Capture the cell that displays the provided text and extract its [X, Y] central coordinate. 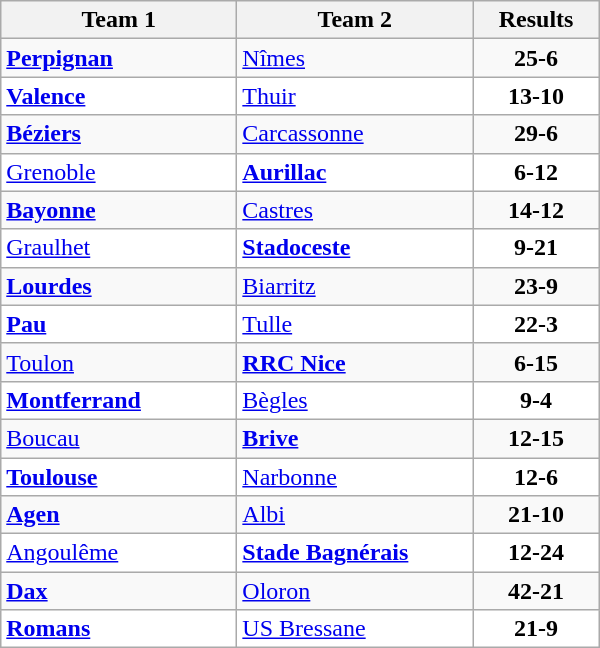
Agen [119, 515]
Bayonne [119, 210]
Toulon [119, 362]
Montferrand [119, 400]
14-12 [536, 210]
Perpignan [119, 58]
Grenoble [119, 172]
Brive [355, 438]
Thuir [355, 96]
Romans [119, 629]
Tulle [355, 324]
Bègles [355, 400]
Carcassonne [355, 134]
42-21 [536, 591]
Stadoceste [355, 248]
22-3 [536, 324]
21-10 [536, 515]
Team 1 [119, 20]
Oloron [355, 591]
Stade Bagnérais [355, 553]
12-6 [536, 477]
13-10 [536, 96]
6-15 [536, 362]
US Bressane [355, 629]
Results [536, 20]
RRC Nice [355, 362]
6-12 [536, 172]
Biarritz [355, 286]
Boucau [119, 438]
12-24 [536, 553]
Béziers [119, 134]
21-9 [536, 629]
9-21 [536, 248]
9-4 [536, 400]
Narbonne [355, 477]
Lourdes [119, 286]
Angoulême [119, 553]
Aurillac [355, 172]
Pau [119, 324]
Nîmes [355, 58]
Team 2 [355, 20]
Graulhet [119, 248]
Toulouse [119, 477]
Valence [119, 96]
29-6 [536, 134]
Dax [119, 591]
23-9 [536, 286]
Castres [355, 210]
Albi [355, 515]
25-6 [536, 58]
12-15 [536, 438]
